Search for the cell housing the specified text and yield its [X, Y] center coordinate. 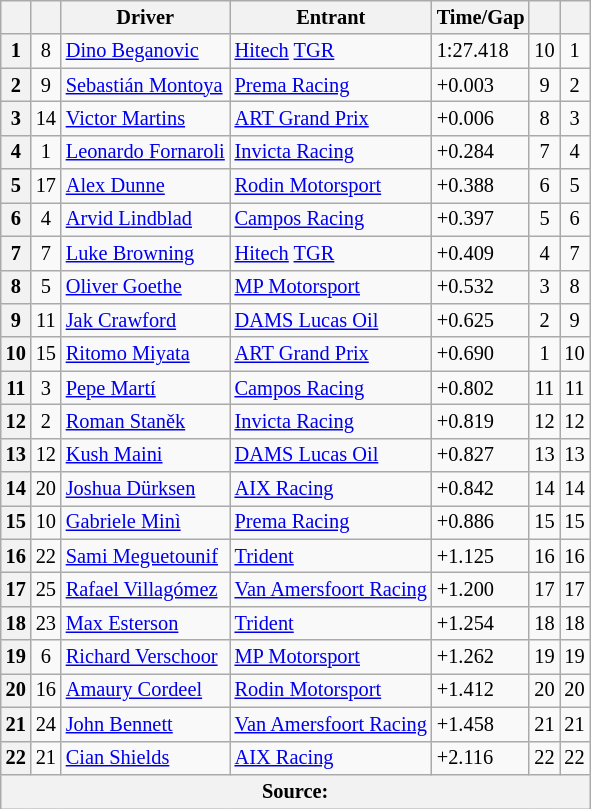
Arvid Lindblad [146, 219]
Source: [296, 791]
1:27.418 [481, 51]
+1.262 [481, 657]
+0.284 [481, 152]
Ritomo Miyata [146, 354]
+0.388 [481, 186]
+1.412 [481, 690]
Luke Browning [146, 253]
Jak Crawford [146, 320]
+0.842 [481, 489]
Max Esterson [146, 623]
25 [46, 589]
+0.003 [481, 85]
+1.200 [481, 589]
Alex Dunne [146, 186]
+2.116 [481, 758]
Driver [146, 17]
Victor Martins [146, 118]
+0.690 [481, 354]
+0.819 [481, 421]
Dino Beganovic [146, 51]
24 [46, 724]
+1.125 [481, 556]
Sami Meguetounif [146, 556]
+0.827 [481, 455]
+0.625 [481, 320]
Rafael Villagómez [146, 589]
Time/Gap [481, 17]
Amaury Cordeel [146, 690]
+0.397 [481, 219]
John Bennett [146, 724]
Roman Staněk [146, 421]
Oliver Goethe [146, 287]
Entrant [331, 17]
+0.409 [481, 253]
+0.802 [481, 388]
Sebastián Montoya [146, 85]
Pepe Martí [146, 388]
+0.532 [481, 287]
Gabriele Minì [146, 522]
+0.006 [481, 118]
Cian Shields [146, 758]
+1.254 [481, 623]
Joshua Dürksen [146, 489]
+0.886 [481, 522]
+1.458 [481, 724]
Leonardo Fornaroli [146, 152]
Kush Maini [146, 455]
Richard Verschoor [146, 657]
23 [46, 623]
